Determine the (X, Y) coordinate at the center of the cell enclosing the given text.  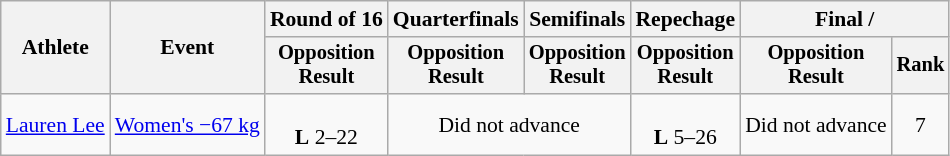
Event (188, 48)
Semifinals (578, 19)
Quarterfinals (456, 19)
Women's −67 kg (188, 124)
Repechage (685, 19)
Final / (844, 19)
L 2–22 (326, 124)
7 (921, 124)
Athlete (56, 48)
Rank (921, 66)
Lauren Lee (56, 124)
L 5–26 (685, 124)
Round of 16 (326, 19)
